Provide the [X, Y] coordinate of the cell's center where the given text is located.  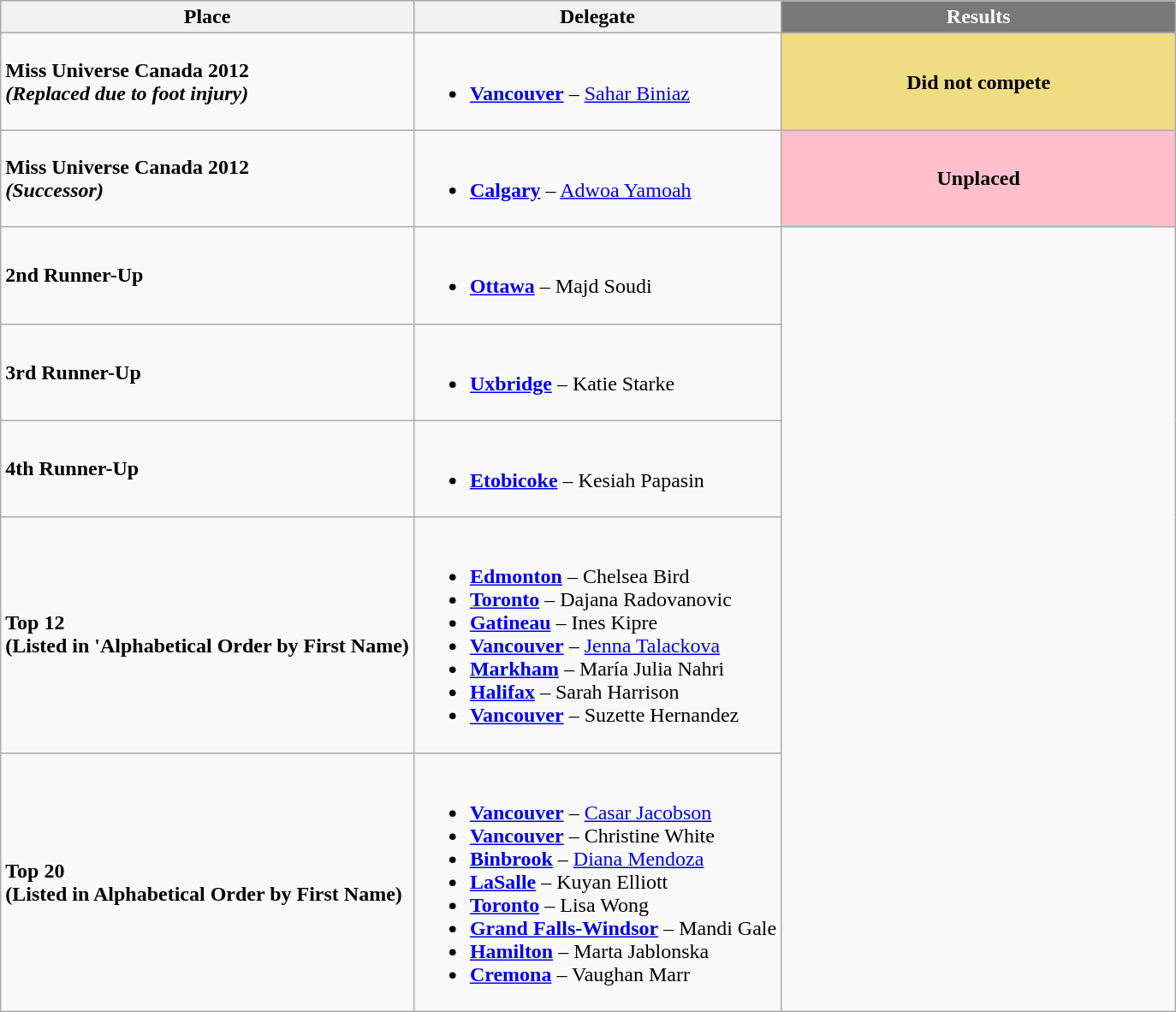
Miss Universe Canada 2012(Replaced due to foot injury) [207, 82]
Delegate [597, 17]
2nd Runner-Up [207, 276]
Calgary – Adwoa Yamoah [597, 178]
Miss Universe Canada 2012(Successor) [207, 178]
Top 12(Listed in 'Alphabetical Order by First Name) [207, 635]
Uxbridge – Katie Starke [597, 372]
Results [979, 17]
3rd Runner-Up [207, 372]
Ottawa – Majd Soudi [597, 276]
Top 20(Listed in Alphabetical Order by First Name) [207, 882]
Vancouver – Sahar Biniaz [597, 82]
Place [207, 17]
Etobicoke – Kesiah Papasin [597, 469]
4th Runner-Up [207, 469]
Did not compete [979, 82]
Unplaced [979, 178]
